For the text-containing cell, return its midpoint in [x, y] coordinate format. 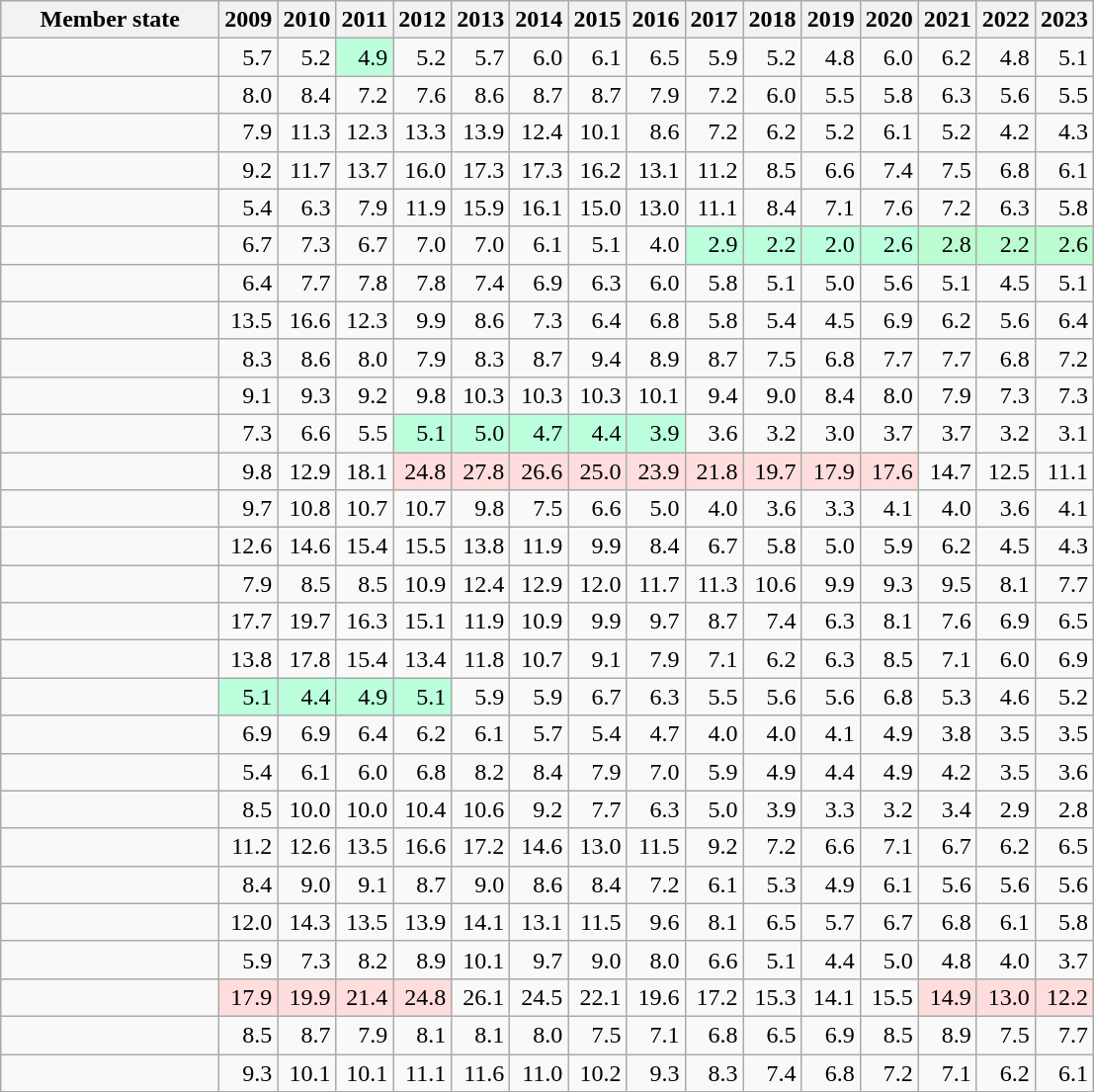
2014 [540, 20]
9.5 [947, 584]
15.9 [480, 208]
9.6 [656, 922]
10.4 [423, 809]
16.1 [540, 208]
21.4 [365, 997]
15.1 [423, 622]
14.3 [306, 922]
12.5 [1006, 471]
12.2 [1063, 997]
22.1 [597, 997]
2023 [1063, 20]
26.1 [480, 997]
10.8 [306, 509]
15.3 [773, 997]
23.9 [656, 471]
13.4 [423, 659]
2011 [365, 20]
2010 [306, 20]
Member state [111, 20]
21.8 [714, 471]
3.4 [947, 809]
11.8 [480, 659]
13.3 [423, 132]
2009 [249, 20]
11.6 [480, 1072]
17.6 [889, 471]
2.0 [830, 245]
2018 [773, 20]
14.7 [947, 471]
2017 [714, 20]
3.1 [1063, 433]
19.9 [306, 997]
19.6 [656, 997]
17.7 [249, 622]
18.1 [365, 471]
26.6 [540, 471]
2019 [830, 20]
2015 [597, 20]
13.7 [365, 170]
27.8 [480, 471]
2022 [1006, 20]
4.6 [1006, 697]
25.0 [597, 471]
16.3 [365, 622]
24.5 [540, 997]
2013 [480, 20]
14.9 [947, 997]
3.0 [830, 433]
2020 [889, 20]
11.0 [540, 1072]
2012 [423, 20]
3.8 [947, 734]
16.0 [423, 170]
2016 [656, 20]
17.8 [306, 659]
15.0 [597, 208]
16.2 [597, 170]
2021 [947, 20]
10.2 [597, 1072]
